Search for the cell housing the specified text and yield its (x, y) center coordinate. 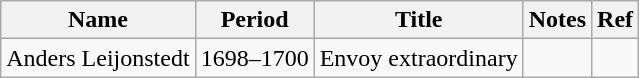
Notes (557, 20)
Anders Leijonstedt (98, 58)
Name (98, 20)
Title (418, 20)
Ref (616, 20)
1698–1700 (254, 58)
Period (254, 20)
Envoy extraordinary (418, 58)
